Search for the cell housing the specified text and yield its [X, Y] center coordinate. 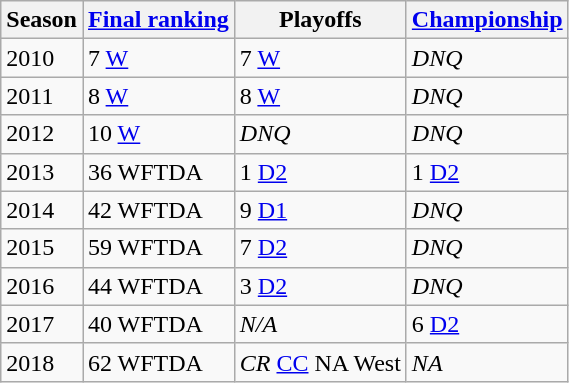
2012 [42, 134]
9 D1 [320, 210]
2010 [42, 58]
59 WFTDA [158, 248]
7 D2 [320, 248]
10 W [158, 134]
Championship [487, 20]
2013 [42, 172]
Season [42, 20]
42 WFTDA [158, 210]
6 D2 [487, 324]
CR CC NA West [320, 362]
36 WFTDA [158, 172]
2014 [42, 210]
3 D2 [320, 286]
40 WFTDA [158, 324]
N/A [320, 324]
62 WFTDA [158, 362]
2011 [42, 96]
Playoffs [320, 20]
2018 [42, 362]
2016 [42, 286]
Final ranking [158, 20]
2015 [42, 248]
NA [487, 362]
2017 [42, 324]
44 WFTDA [158, 286]
